For the text-containing cell, return its midpoint in [X, Y] coordinate format. 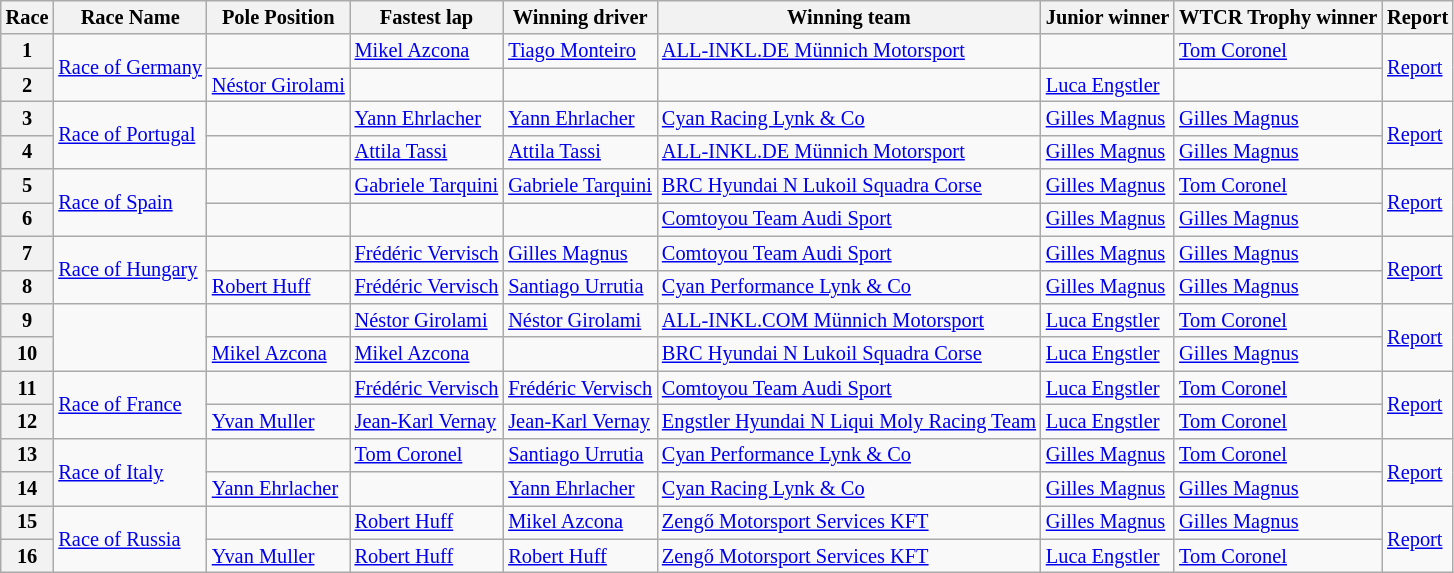
Race of France [130, 404]
Fastest lap [427, 17]
13 [28, 455]
6 [28, 219]
Pole Position [278, 17]
Junior winner [1108, 17]
10 [28, 354]
Race of Spain [130, 202]
WTCR Trophy winner [1278, 17]
16 [28, 556]
Race of Hungary [130, 270]
1 [28, 51]
14 [28, 489]
Race of Italy [130, 472]
Race of Russia [130, 538]
15 [28, 522]
12 [28, 421]
Race of Germany [130, 68]
Race Name [130, 17]
7 [28, 253]
Winning team [849, 17]
2 [28, 85]
4 [28, 152]
Engstler Hyundai N Liqui Moly Racing Team [849, 421]
Tiago Monteiro [580, 51]
3 [28, 118]
8 [28, 287]
Race [28, 17]
11 [28, 388]
Winning driver [580, 17]
5 [28, 186]
ALL-INKL.COM Münnich Motorsport [849, 320]
Race of Portugal [130, 134]
9 [28, 320]
